Capture the cell that displays the provided text and extract its (x, y) central coordinate. 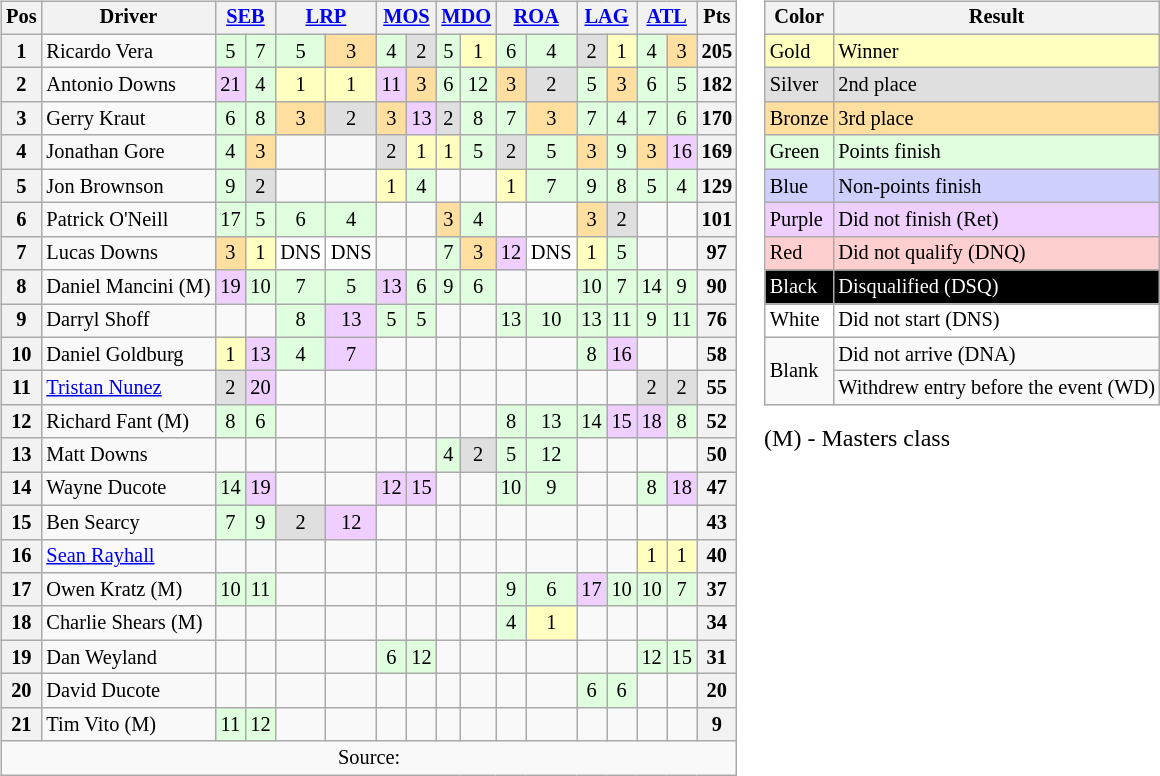
Did not qualify (DNQ) (996, 253)
Blank (800, 370)
43 (717, 522)
David Ducote (128, 691)
Winner (996, 51)
Charlie Shears (M) (128, 623)
Wayne Ducote (128, 489)
Ben Searcy (128, 522)
Black (800, 287)
Jon Brownson (128, 186)
37 (717, 590)
Jonathan Gore (128, 152)
Richard Fant (M) (128, 422)
Color (800, 18)
Source: (369, 758)
129 (717, 186)
Matt Downs (128, 455)
40 (717, 556)
31 (717, 657)
90 (717, 287)
ATL (667, 18)
MOS (406, 18)
76 (717, 321)
Points finish (996, 152)
Did not start (DNS) (996, 321)
97 (717, 253)
Green (800, 152)
170 (717, 119)
3rd place (996, 119)
Daniel Mancini (M) (128, 287)
Tristan Nunez (128, 388)
Pts (717, 18)
205 (717, 51)
Ricardo Vera (128, 51)
Patrick O'Neill (128, 220)
LAG (606, 18)
Bronze (800, 119)
Purple (800, 220)
SEB (245, 18)
Sean Rayhall (128, 556)
52 (717, 422)
MDO (466, 18)
Pos (21, 18)
Gold (800, 51)
Result (996, 18)
Darryl Shoff (128, 321)
LRP (326, 18)
Did not finish (Ret) (996, 220)
White (800, 321)
55 (717, 388)
169 (717, 152)
Withdrew entry before the event (WD) (996, 388)
50 (717, 455)
Red (800, 253)
Antonio Downs (128, 85)
47 (717, 489)
Driver (128, 18)
Tim Vito (M) (128, 724)
Dan Weyland (128, 657)
Daniel Goldburg (128, 354)
Blue (800, 186)
34 (717, 623)
Disqualified (DSQ) (996, 287)
182 (717, 85)
Gerry Kraut (128, 119)
101 (717, 220)
Non-points finish (996, 186)
Did not arrive (DNA) (996, 354)
Silver (800, 85)
Owen Kratz (M) (128, 590)
2nd place (996, 85)
ROA (536, 18)
Lucas Downs (128, 253)
58 (717, 354)
